For the text-containing cell, return its midpoint in (X, Y) coordinate format. 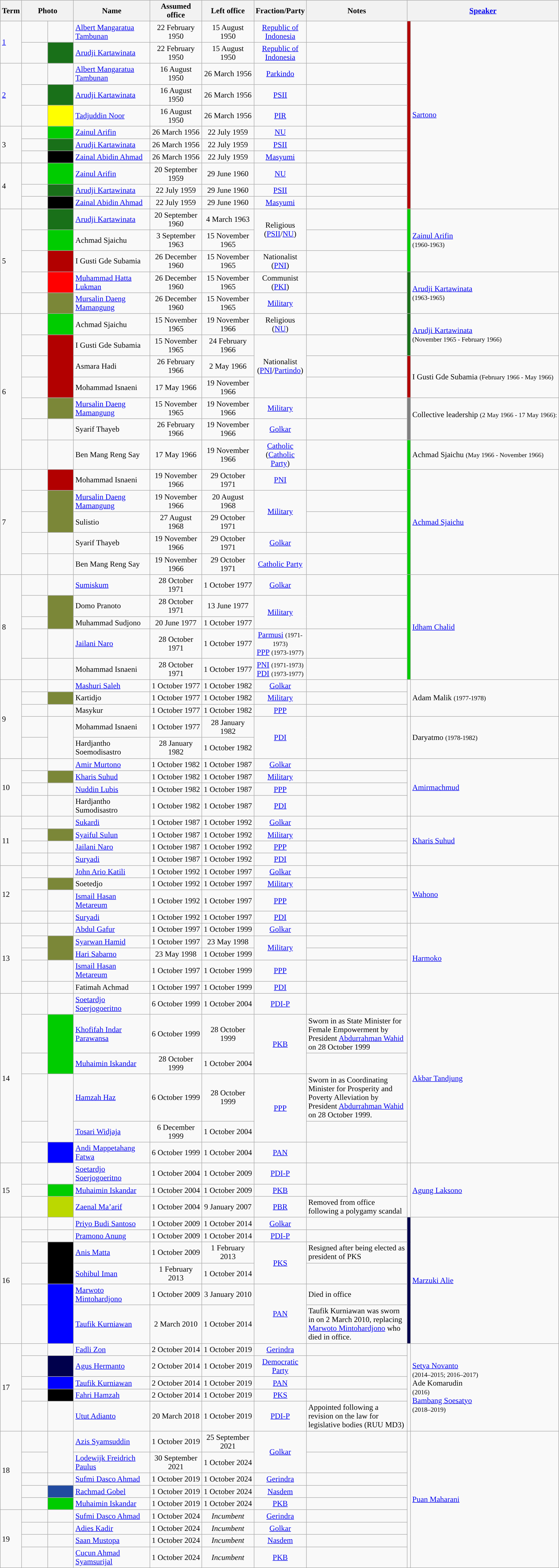
Hardjantho Sumodisastro (112, 806)
Sulistio (112, 522)
13 June 1977 (228, 606)
12 (11, 894)
Arudji Kartawinata(1963-1965) (484, 293)
15 (11, 1190)
Syarwan Hamid (112, 942)
3 September 1963 (176, 240)
Amirmachmud (484, 787)
20 August 1968 (228, 501)
Arudji Kartawinata(November 1965 - February 1966) (484, 335)
Adies Kadir (112, 1528)
20 March 2018 (176, 1416)
14 (11, 1078)
Tadjuddin Noor (112, 116)
Taufik Kurniawan was sworn in on 2 March 2010, replacing Marwoto Mintohardjono who died in office. (357, 1324)
Sworn in as Coordinating Minister for Prosperity and Poverty Alleviation by President Abdurrahman Wahid on 28 October 1999. (357, 1097)
Term (11, 11)
Priyo Budi Santoso (112, 1224)
PBR (280, 1207)
Speaker (483, 11)
1 (11, 42)
PNI (280, 480)
Catholic Party (280, 564)
Appointed following a revision on the law for legislative bodies (RUU MD3) (357, 1416)
8 (11, 627)
24 February 1966 (228, 345)
6 December 1999 (176, 1131)
Abdul Gafur (112, 929)
19 (11, 1539)
Assumed office (176, 11)
Fahri Hamzah (112, 1395)
16 (11, 1280)
13 (11, 958)
Tosari Widjaja (112, 1131)
Parmusi (1971-1973)PPP (1973-1977) (280, 644)
27 August 1968 (176, 522)
Nationalist (PNI/Partindo) (280, 366)
Akbar Tandjung (484, 1078)
Zaenal Ma’arif (112, 1207)
Saan Mustopa (112, 1541)
30 September 2021 (176, 1462)
Left office (228, 11)
Idham Chalid (484, 627)
Harmoko (484, 958)
Daryatmo (1978-1982) (484, 737)
25 September 2021 (228, 1441)
Agung Laksono (484, 1190)
3 January 2010 (228, 1295)
Agus Hermanto (112, 1366)
Resigned after being elected as president of PKS (357, 1253)
Religious (PSII/NU) (280, 230)
Marzuki Alie (484, 1280)
7 (11, 522)
Utut Adianto (112, 1416)
2 May 1966 (228, 366)
Masykur (112, 710)
Fraction/Party (280, 11)
2 (11, 95)
Sworn in as State Minister for Female Empowerment by President Abdurrahman Wahid on 28 October 1999 (357, 1034)
Achmad Sjaichu (May 1966 - November 1966) (484, 455)
17 (11, 1387)
Mashuri Saleh (112, 686)
Puan Maharani (484, 1499)
Fatimah Achmad (112, 987)
John Ario Katili (112, 872)
Sukardi (112, 822)
Asmara Hadi (112, 366)
Andi Mappetahang Fatwa (112, 1153)
3 (11, 145)
4 March 1963 (228, 219)
Wahono (484, 894)
20 September 1959 (176, 174)
18 (11, 1470)
2 March 2010 (176, 1324)
Photo (48, 11)
Anis Matta (112, 1253)
Collective leadership (2 May 1966 - 17 May 1966): (484, 419)
Cucun Ahmad Syamsurijal (112, 1557)
Domo Pranoto (112, 606)
20 September 1960 (176, 219)
Removed from office following a polygamy scandal (357, 1207)
9 January 2007 (228, 1207)
Muhammad Hatta Lukman (112, 282)
Sumiskum (112, 585)
Died in office (357, 1295)
Zainul Arifin(1960-1963) (484, 240)
Religious(NU) (280, 324)
Sohibul Iman (112, 1273)
Parkindo (280, 74)
Syaiful Sulun (112, 835)
Hardjantho Soemodisastro (112, 748)
Kartidjo (112, 698)
Catholic (Catholic Party) (280, 455)
Nuddin Lubis (112, 789)
Rachmad Gobel (112, 1491)
PIR (280, 116)
9 (11, 719)
Muhammad Sudjono (112, 623)
Pramono Anung (112, 1236)
Nationalist (PNI) (280, 261)
10 (11, 787)
Khofifah Indar Parawansa (112, 1034)
Fadli Zon (112, 1349)
Amir Murtono (112, 764)
PNI (1971-1973)PDI (1973-1977) (280, 669)
Democratic Party (280, 1366)
4 (11, 186)
Lodewijk Freidrich Paulus (112, 1462)
5 (11, 261)
Communist (PKI) (280, 282)
Sartono (484, 115)
Adam Malik (1977-1978) (484, 698)
Hamzah Haz (112, 1097)
Notes (357, 11)
Hari Sabarno (112, 954)
6 (11, 392)
I Gusti Gde Subamia (February 1966 - May 1966) (484, 377)
11 (11, 841)
20 June 1977 (176, 623)
Setya Novanto(2014–2015; 2016–2017)Ade Komarudin(2016)Bambang Soesatyo(2018–2019) (484, 1387)
Soetedjo (112, 884)
Name (112, 11)
Azis Syamsuddin (112, 1441)
Marwoto Mintohardjono (112, 1295)
